From the cell containing the given text, extract its center point as [x, y] coordinate. 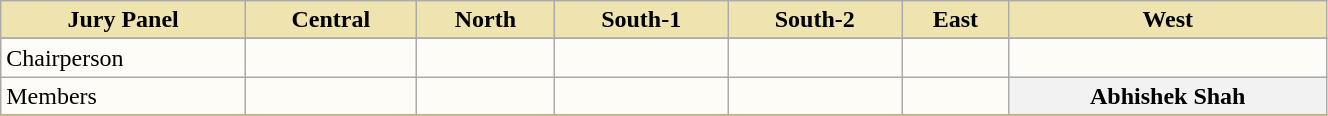
South-1 [641, 20]
East [956, 20]
Jury Panel [124, 20]
Central [330, 20]
Abhishek Shah [1168, 96]
North [485, 20]
Chairperson [124, 58]
West [1168, 20]
Members [124, 96]
South-2 [815, 20]
